Provide the [x, y] coordinate of the cell's center where the given text is located.  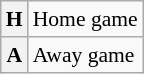
A [14, 55]
H [14, 19]
Home game [86, 19]
Away game [86, 55]
